Return [X, Y] of the center of cell containing provided text 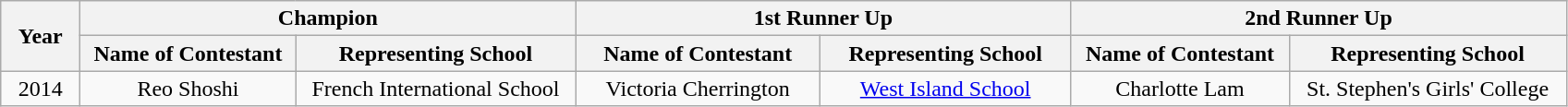
Victoria Cherrington [699, 89]
French International School [436, 89]
St. Stephen's Girls' College [1428, 89]
Charlotte Lam [1180, 89]
Year [41, 36]
West Island School [945, 89]
Reo Shoshi [188, 89]
Champion [328, 18]
2014 [41, 89]
1st Runner Up [823, 18]
2nd Runner Up [1319, 18]
